Capture the cell that displays the provided text and extract its [x, y] central coordinate. 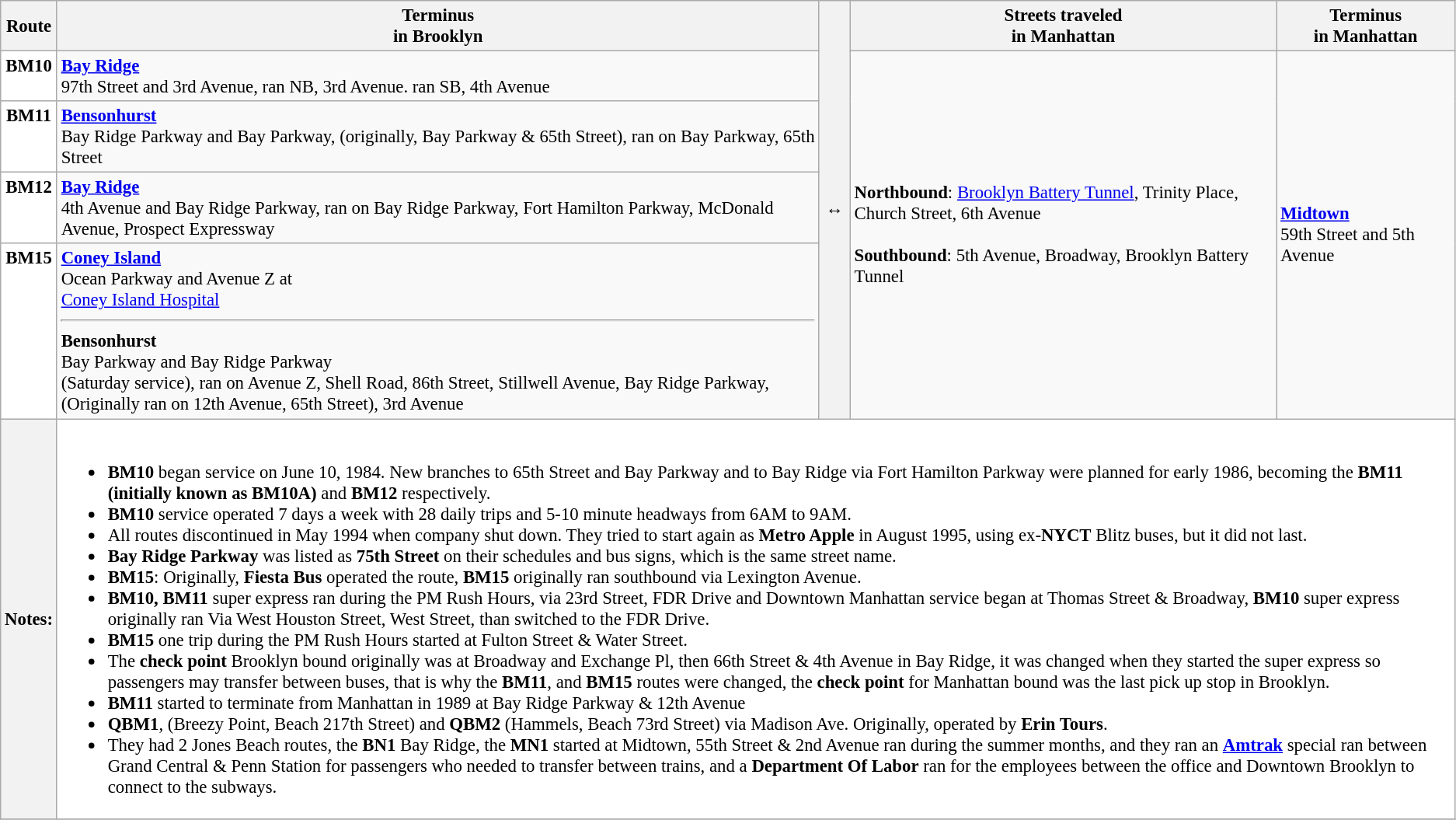
Midtown59th Street and 5th Avenue [1366, 235]
Bay Ridge4th Avenue and Bay Ridge Parkway, ran on Bay Ridge Parkway, Fort Hamilton Parkway, McDonald Avenue, Prospect Expressway [438, 208]
BM10 [30, 76]
Streets traveledin Manhattan [1063, 26]
BensonhurstBay Ridge Parkway and Bay Parkway, (originally, Bay Parkway & 65th Street), ran on Bay Parkway, 65th Street [438, 137]
Bay Ridge97th Street and 3rd Avenue, ran NB, 3rd Avenue. ran SB, 4th Avenue [438, 76]
BM15 [30, 331]
Terminusin Manhattan [1366, 26]
↔ [834, 210]
BM12 [30, 208]
Route [30, 26]
Terminusin Brooklyn [438, 26]
Northbound: Brooklyn Battery Tunnel, Trinity Place, Church Street, 6th AvenueSouthbound: 5th Avenue, Broadway, Brooklyn Battery Tunnel [1063, 235]
Notes: [30, 619]
BM11 [30, 137]
